Search for the cell housing the specified text and yield its (x, y) center coordinate. 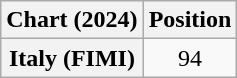
94 (190, 58)
Position (190, 20)
Chart (2024) (72, 20)
Italy (FIMI) (72, 58)
